Return the (x, y) coordinate for the center point of the cell that contains the specified text.  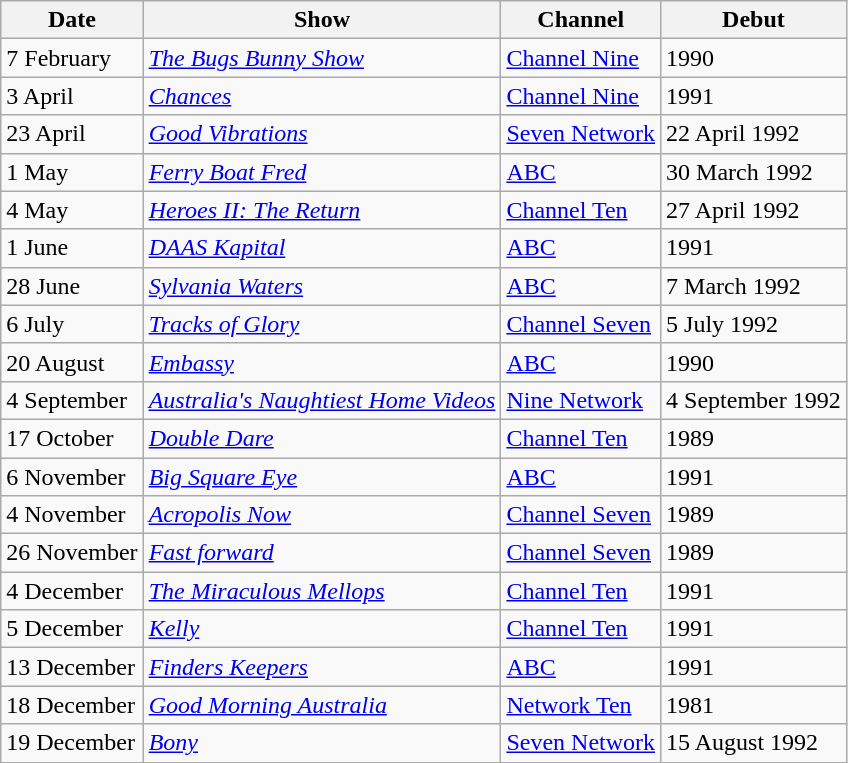
5 December (72, 629)
Tracks of Glory (322, 324)
Kelly (322, 629)
20 August (72, 362)
Channel (581, 20)
Ferry Boat Fred (322, 172)
Heroes II: The Return (322, 210)
4 September 1992 (754, 400)
26 November (72, 553)
Good Morning Australia (322, 705)
7 February (72, 58)
17 October (72, 438)
1 June (72, 248)
6 July (72, 324)
Date (72, 20)
The Bugs Bunny Show (322, 58)
Big Square Eye (322, 477)
Good Vibrations (322, 134)
DAAS Kapital (322, 248)
Embassy (322, 362)
Bony (322, 743)
1 May (72, 172)
15 August 1992 (754, 743)
19 December (72, 743)
Double Dare (322, 438)
5 July 1992 (754, 324)
Chances (322, 96)
Show (322, 20)
1981 (754, 705)
13 December (72, 667)
4 November (72, 515)
7 March 1992 (754, 286)
4 September (72, 400)
30 March 1992 (754, 172)
27 April 1992 (754, 210)
23 April (72, 134)
Debut (754, 20)
Australia's Naughtiest Home Videos (322, 400)
4 December (72, 591)
Finders Keepers (322, 667)
18 December (72, 705)
28 June (72, 286)
Acropolis Now (322, 515)
Nine Network (581, 400)
Network Ten (581, 705)
Fast forward (322, 553)
4 May (72, 210)
The Miraculous Mellops (322, 591)
Sylvania Waters (322, 286)
22 April 1992 (754, 134)
3 April (72, 96)
6 November (72, 477)
